Return the [x, y] coordinate for the center point of the cell that contains the specified text.  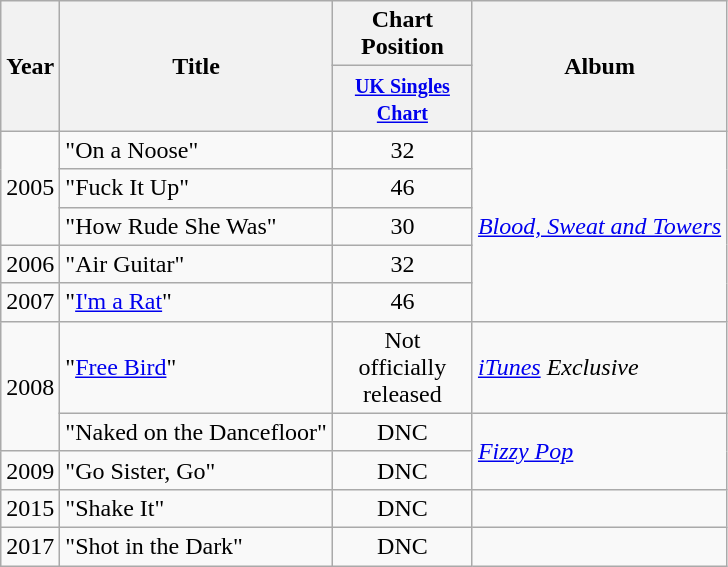
Album [599, 66]
Title [196, 66]
2007 [30, 302]
2005 [30, 188]
"Go Sister, Go" [196, 470]
2015 [30, 508]
2017 [30, 546]
2009 [30, 470]
Blood, Sweat and Towers [599, 226]
Not officially released [402, 367]
30 [402, 226]
2006 [30, 264]
iTunes Exclusive [599, 367]
"Free Bird" [196, 367]
"I'm a Rat" [196, 302]
Chart Position [402, 34]
Fizzy Pop [599, 451]
2008 [30, 386]
UK Singles Chart [402, 98]
"Fuck It Up" [196, 188]
"Air Guitar" [196, 264]
"On a Noose" [196, 150]
"Shake It" [196, 508]
Year [30, 66]
"Naked on the Dancefloor" [196, 432]
"Shot in the Dark" [196, 546]
"How Rude She Was" [196, 226]
